Find where the given text appears and provide that cell's center as [x, y] coordinate. 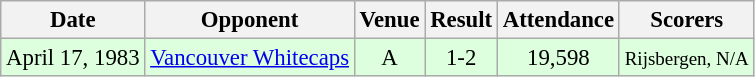
19,598 [558, 58]
Opponent [250, 20]
A [390, 58]
Scorers [686, 20]
Venue [390, 20]
Date [73, 20]
Rijsbergen, N/A [686, 58]
1-2 [462, 58]
Attendance [558, 20]
April 17, 1983 [73, 58]
Result [462, 20]
Vancouver Whitecaps [250, 58]
